Return the [x, y] coordinate for the center point of the cell that contains the specified text.  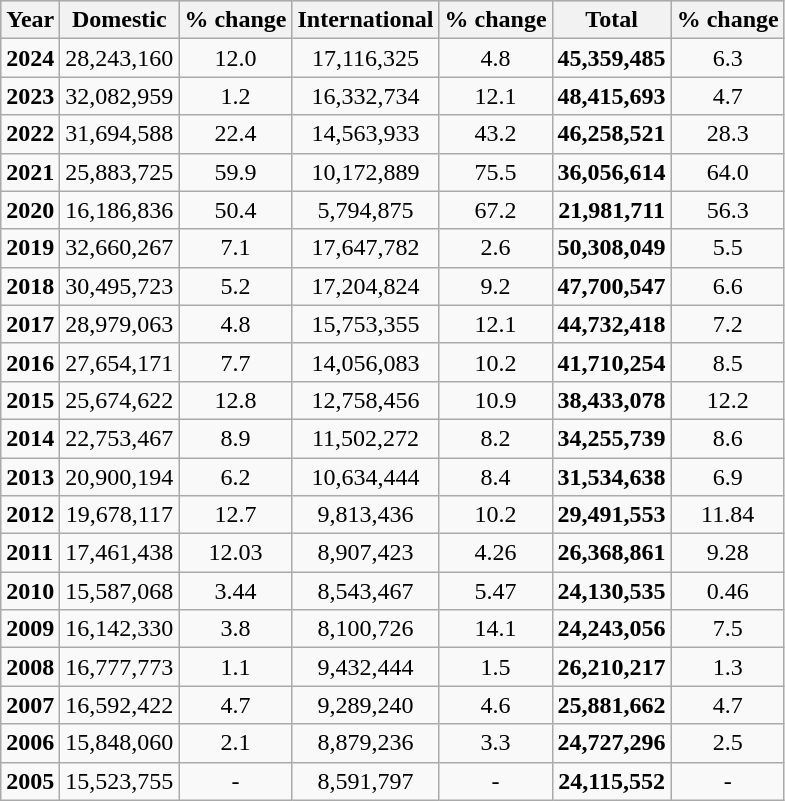
16,186,836 [120, 210]
50.4 [236, 210]
15,587,068 [120, 591]
11,502,272 [366, 438]
2006 [30, 743]
25,881,662 [612, 705]
2015 [30, 400]
2017 [30, 324]
26,210,217 [612, 667]
21,981,711 [612, 210]
26,368,861 [612, 553]
12,758,456 [366, 400]
28,979,063 [120, 324]
2011 [30, 553]
2018 [30, 286]
17,647,782 [366, 248]
27,654,171 [120, 362]
2014 [30, 438]
46,258,521 [612, 134]
5.5 [728, 248]
8,100,726 [366, 629]
17,204,824 [366, 286]
8.9 [236, 438]
8,907,423 [366, 553]
2021 [30, 172]
24,727,296 [612, 743]
2013 [30, 477]
12.8 [236, 400]
24,130,535 [612, 591]
12.03 [236, 553]
28,243,160 [120, 58]
2019 [30, 248]
22.4 [236, 134]
10.9 [496, 400]
5.47 [496, 591]
31,534,638 [612, 477]
25,883,725 [120, 172]
25,674,622 [120, 400]
32,082,959 [120, 96]
22,753,467 [120, 438]
47,700,547 [612, 286]
2022 [30, 134]
16,777,773 [120, 667]
2010 [30, 591]
2020 [30, 210]
6.2 [236, 477]
1.5 [496, 667]
7.5 [728, 629]
31,694,588 [120, 134]
8.6 [728, 438]
24,115,552 [612, 781]
8,591,797 [366, 781]
28.3 [728, 134]
36,056,614 [612, 172]
50,308,049 [612, 248]
9,813,436 [366, 515]
7.1 [236, 248]
8.5 [728, 362]
2.1 [236, 743]
4.6 [496, 705]
1.1 [236, 667]
67.2 [496, 210]
2008 [30, 667]
3.44 [236, 591]
32,660,267 [120, 248]
2005 [30, 781]
9.28 [728, 553]
34,255,739 [612, 438]
7.2 [728, 324]
43.2 [496, 134]
2007 [30, 705]
41,710,254 [612, 362]
Domestic [120, 20]
2016 [30, 362]
17,116,325 [366, 58]
8,543,467 [366, 591]
7.7 [236, 362]
17,461,438 [120, 553]
Total [612, 20]
75.5 [496, 172]
8,879,236 [366, 743]
59.9 [236, 172]
15,848,060 [120, 743]
12.0 [236, 58]
12.2 [728, 400]
4.26 [496, 553]
8.4 [496, 477]
3.8 [236, 629]
2009 [30, 629]
6.9 [728, 477]
38,433,078 [612, 400]
2023 [30, 96]
Year [30, 20]
2.6 [496, 248]
5.2 [236, 286]
1.2 [236, 96]
10,634,444 [366, 477]
44,732,418 [612, 324]
5,794,875 [366, 210]
International [366, 20]
24,243,056 [612, 629]
45,359,485 [612, 58]
64.0 [728, 172]
29,491,553 [612, 515]
9,289,240 [366, 705]
15,753,355 [366, 324]
19,678,117 [120, 515]
48,415,693 [612, 96]
0.46 [728, 591]
10,172,889 [366, 172]
9.2 [496, 286]
11.84 [728, 515]
2012 [30, 515]
8.2 [496, 438]
16,142,330 [120, 629]
16,592,422 [120, 705]
2024 [30, 58]
2.5 [728, 743]
12.7 [236, 515]
1.3 [728, 667]
14,056,083 [366, 362]
14.1 [496, 629]
30,495,723 [120, 286]
56.3 [728, 210]
15,523,755 [120, 781]
16,332,734 [366, 96]
6.6 [728, 286]
14,563,933 [366, 134]
9,432,444 [366, 667]
3.3 [496, 743]
6.3 [728, 58]
20,900,194 [120, 477]
